Return (X, Y) of the center of cell containing provided text 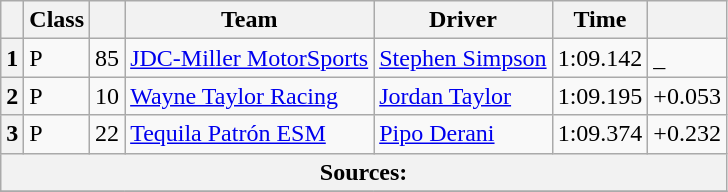
Class (57, 20)
Pipo Derani (463, 134)
1:09.195 (600, 96)
JDC-Miller MotorSports (250, 58)
85 (108, 58)
Team (250, 20)
_ (688, 58)
Driver (463, 20)
Time (600, 20)
+0.053 (688, 96)
10 (108, 96)
3 (12, 134)
+0.232 (688, 134)
1 (12, 58)
2 (12, 96)
Stephen Simpson (463, 58)
1:09.374 (600, 134)
Wayne Taylor Racing (250, 96)
1:09.142 (600, 58)
Tequila Patrón ESM (250, 134)
Jordan Taylor (463, 96)
Sources: (364, 172)
22 (108, 134)
